Determine the (x, y) coordinate at the center of the cell enclosing the given text.  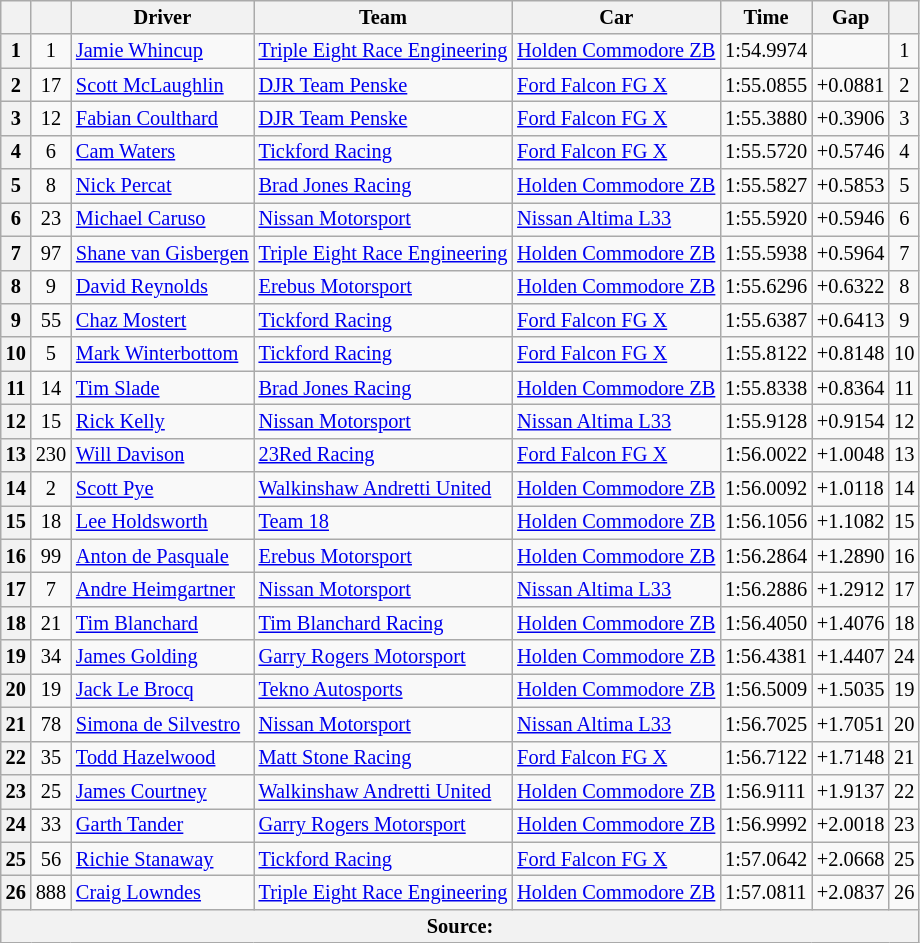
1:55.9128 (766, 421)
Todd Hazelwood (162, 758)
Simona de Silvestro (162, 724)
Rick Kelly (162, 421)
Gap (850, 17)
1:55.5827 (766, 186)
Tim Blanchard (162, 623)
1:56.2886 (766, 589)
+1.4407 (850, 657)
+0.8364 (850, 388)
+1.9137 (850, 791)
+0.5964 (850, 253)
Team (384, 17)
Driver (162, 17)
1:55.6387 (766, 320)
1:56.2864 (766, 556)
Tekno Autosports (384, 690)
1:55.5938 (766, 253)
James Golding (162, 657)
78 (51, 724)
+1.0118 (850, 489)
1:56.9111 (766, 791)
1:56.9992 (766, 825)
+0.5946 (850, 219)
Time (766, 17)
+0.8148 (850, 354)
Mark Winterbottom (162, 354)
Richie Stanaway (162, 859)
Jack Le Brocq (162, 690)
Tim Slade (162, 388)
Matt Stone Racing (384, 758)
Nick Percat (162, 186)
+2.0837 (850, 892)
Car (616, 17)
1:56.7025 (766, 724)
Craig Lowndes (162, 892)
Scott McLaughlin (162, 85)
56 (51, 859)
99 (51, 556)
1:55.0855 (766, 85)
+0.9154 (850, 421)
1:56.0092 (766, 489)
1:55.5920 (766, 219)
+0.6413 (850, 320)
+1.5035 (850, 690)
Chaz Mostert (162, 320)
888 (51, 892)
34 (51, 657)
David Reynolds (162, 287)
23Red Racing (384, 455)
+2.0668 (850, 859)
+0.3906 (850, 118)
1:56.1056 (766, 522)
Jamie Whincup (162, 51)
Shane van Gisbergen (162, 253)
Source: (460, 926)
Michael Caruso (162, 219)
+0.5853 (850, 186)
1:54.9974 (766, 51)
+1.7051 (850, 724)
1:56.5009 (766, 690)
+1.7148 (850, 758)
Andre Heimgartner (162, 589)
1:56.4381 (766, 657)
35 (51, 758)
33 (51, 825)
1:57.0642 (766, 859)
+1.2890 (850, 556)
1:55.5720 (766, 152)
+0.5746 (850, 152)
Team 18 (384, 522)
+1.1082 (850, 522)
James Courtney (162, 791)
97 (51, 253)
Cam Waters (162, 152)
1:56.7122 (766, 758)
1:55.8122 (766, 354)
55 (51, 320)
Garth Tander (162, 825)
+0.6322 (850, 287)
Fabian Coulthard (162, 118)
Tim Blanchard Racing (384, 623)
Lee Holdsworth (162, 522)
+1.2912 (850, 589)
1:55.6296 (766, 287)
Anton de Pasquale (162, 556)
+1.4076 (850, 623)
+0.0881 (850, 85)
1:56.4050 (766, 623)
230 (51, 455)
1:55.3880 (766, 118)
Scott Pye (162, 489)
+2.0018 (850, 825)
1:57.0811 (766, 892)
Will Davison (162, 455)
+1.0048 (850, 455)
1:55.8338 (766, 388)
1:56.0022 (766, 455)
